Return (X, Y) of the center of cell containing provided text 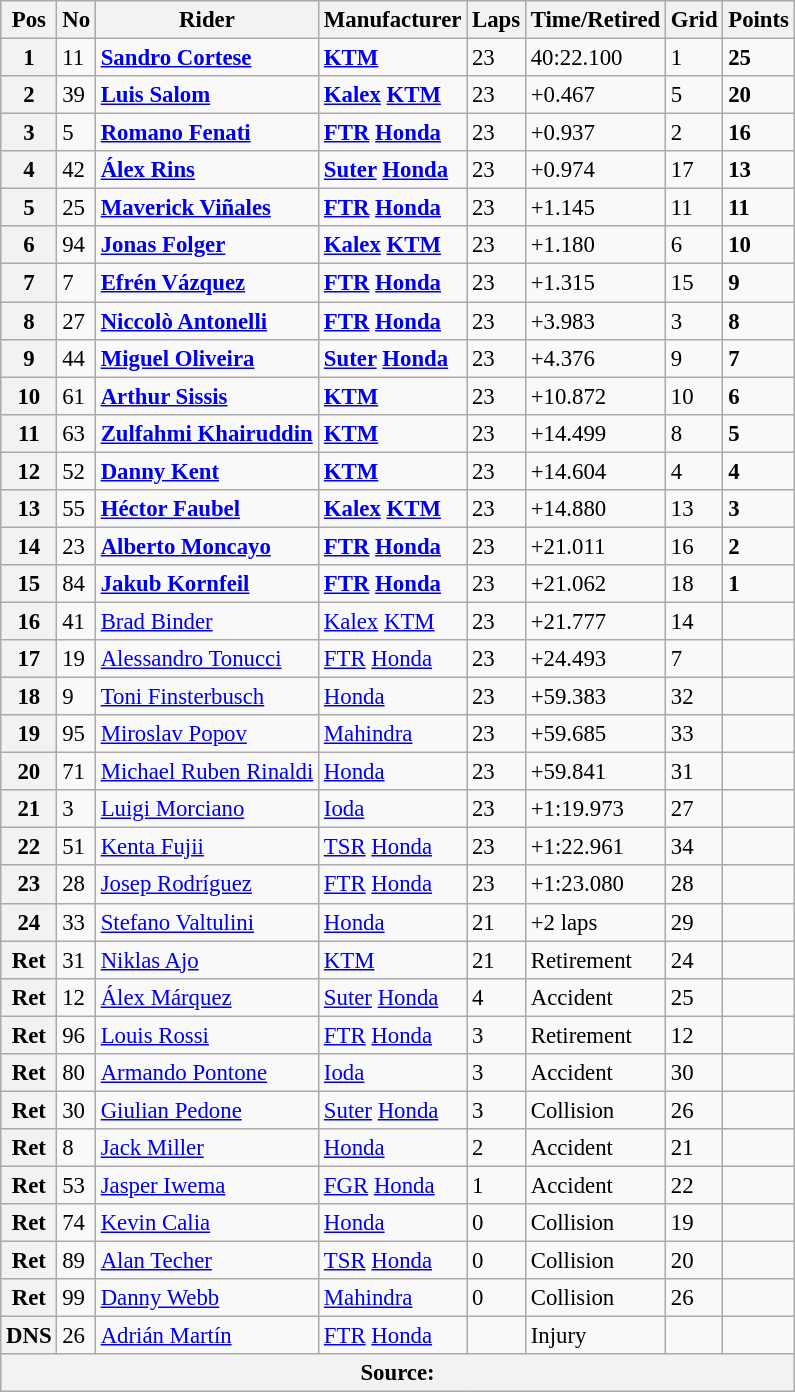
Arthur Sissis (206, 396)
Niklas Ajo (206, 960)
Sandro Cortese (206, 58)
+1:22.961 (595, 847)
Efrén Vázquez (206, 283)
+4.376 (595, 358)
74 (76, 1223)
Giulian Pedone (206, 1110)
Laps (496, 20)
+1.315 (595, 283)
Jack Miller (206, 1148)
No (76, 20)
Alan Techer (206, 1261)
+14.499 (595, 433)
Miguel Oliveira (206, 358)
Time/Retired (595, 20)
Héctor Faubel (206, 509)
Alessandro Tonucci (206, 659)
51 (76, 847)
Miroslav Popov (206, 734)
+14.604 (595, 471)
40:22.100 (595, 58)
Points (758, 20)
55 (76, 509)
94 (76, 245)
Josep Rodríguez (206, 885)
Danny Kent (206, 471)
71 (76, 772)
Kenta Fujii (206, 847)
52 (76, 471)
Michael Ruben Rinaldi (206, 772)
+3.983 (595, 321)
+1.145 (595, 208)
Maverick Viñales (206, 208)
29 (694, 922)
+21.011 (595, 546)
+0.937 (595, 133)
Luis Salom (206, 95)
84 (76, 584)
+21.062 (595, 584)
DNS (29, 1336)
Injury (595, 1336)
61 (76, 396)
Louis Rossi (206, 1035)
Toni Finsterbusch (206, 697)
39 (76, 95)
41 (76, 621)
Romano Fenati (206, 133)
44 (76, 358)
+59.383 (595, 697)
99 (76, 1298)
Jasper Iwema (206, 1185)
Álex Rins (206, 170)
+0.974 (595, 170)
+1:19.973 (595, 809)
63 (76, 433)
+10.872 (595, 396)
Zulfahmi Khairuddin (206, 433)
+1.180 (595, 245)
Source: (398, 1373)
34 (694, 847)
Brad Binder (206, 621)
Adrián Martín (206, 1336)
+59.841 (595, 772)
Jakub Kornfeil (206, 584)
FGR Honda (393, 1185)
95 (76, 734)
Álex Márquez (206, 997)
32 (694, 697)
Rider (206, 20)
Grid (694, 20)
89 (76, 1261)
Kevin Calia (206, 1223)
Stefano Valtulini (206, 922)
Jonas Folger (206, 245)
53 (76, 1185)
Alberto Moncayo (206, 546)
96 (76, 1035)
+14.880 (595, 509)
+59.685 (595, 734)
Armando Pontone (206, 1073)
42 (76, 170)
Niccolò Antonelli (206, 321)
Danny Webb (206, 1298)
Manufacturer (393, 20)
80 (76, 1073)
+24.493 (595, 659)
Pos (29, 20)
+21.777 (595, 621)
+1:23.080 (595, 885)
+2 laps (595, 922)
Luigi Morciano (206, 809)
+0.467 (595, 95)
